Scan for the cell matching the given text and deliver its (X, Y) coordinate at center. 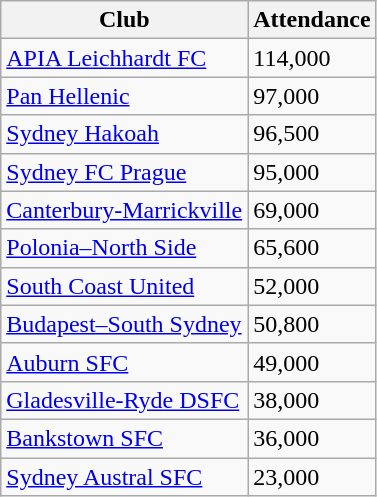
Pan Hellenic (124, 96)
65,600 (312, 248)
APIA Leichhardt FC (124, 58)
Attendance (312, 20)
38,000 (312, 400)
Sydney FC Prague (124, 172)
Gladesville-Ryde DSFC (124, 400)
Club (124, 20)
95,000 (312, 172)
Canterbury-Marrickville (124, 210)
Budapest–South Sydney (124, 324)
50,800 (312, 324)
South Coast United (124, 286)
Auburn SFC (124, 362)
Polonia–North Side (124, 248)
114,000 (312, 58)
69,000 (312, 210)
97,000 (312, 96)
Sydney Austral SFC (124, 477)
Bankstown SFC (124, 438)
52,000 (312, 286)
96,500 (312, 134)
49,000 (312, 362)
Sydney Hakoah (124, 134)
23,000 (312, 477)
36,000 (312, 438)
